Search for the cell housing the specified text and yield its (x, y) center coordinate. 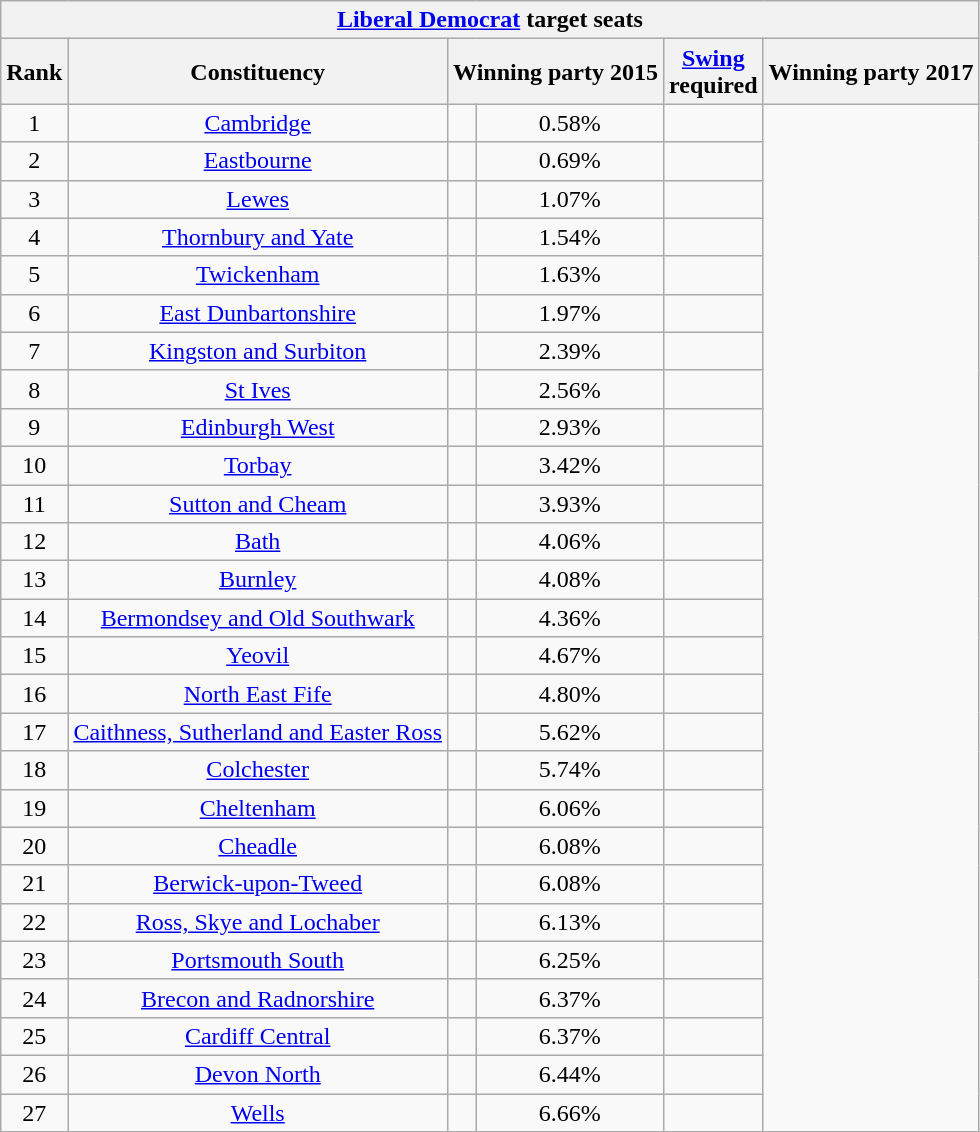
6.13% (570, 922)
15 (34, 656)
4.80% (570, 694)
17 (34, 732)
24 (34, 998)
3.93% (570, 503)
1 (34, 123)
4.67% (570, 656)
North East Fife (258, 694)
4.36% (570, 618)
11 (34, 503)
23 (34, 960)
5.62% (570, 732)
12 (34, 542)
1.07% (570, 199)
2.56% (570, 389)
Caithness, Sutherland and Easter Ross (258, 732)
4.06% (570, 542)
27 (34, 1113)
St Ives (258, 389)
Eastbourne (258, 161)
Bath (258, 542)
Swingrequired (714, 72)
Winning party 2015 (556, 72)
Torbay (258, 465)
0.58% (570, 123)
Lewes (258, 199)
5 (34, 275)
Devon North (258, 1074)
3 (34, 199)
Edinburgh West (258, 427)
18 (34, 770)
6.66% (570, 1113)
5.74% (570, 770)
26 (34, 1074)
0.69% (570, 161)
13 (34, 580)
10 (34, 465)
Colchester (258, 770)
1.63% (570, 275)
3.42% (570, 465)
8 (34, 389)
Winning party 2017 (871, 72)
Constituency (258, 72)
9 (34, 427)
East Dunbartonshire (258, 313)
Bermondsey and Old Southwark (258, 618)
Cardiff Central (258, 1036)
Rank (34, 72)
4 (34, 237)
14 (34, 618)
Cheltenham (258, 808)
Wells (258, 1113)
2.39% (570, 351)
7 (34, 351)
1.97% (570, 313)
22 (34, 922)
4.08% (570, 580)
2 (34, 161)
6.06% (570, 808)
25 (34, 1036)
Yeovil (258, 656)
Cheadle (258, 846)
19 (34, 808)
Portsmouth South (258, 960)
Brecon and Radnorshire (258, 998)
Sutton and Cheam (258, 503)
1.54% (570, 237)
Burnley (258, 580)
Kingston and Surbiton (258, 351)
2.93% (570, 427)
6.44% (570, 1074)
Thornbury and Yate (258, 237)
Berwick-upon-Tweed (258, 884)
6.25% (570, 960)
Liberal Democrat target seats (490, 20)
Ross, Skye and Lochaber (258, 922)
21 (34, 884)
6 (34, 313)
20 (34, 846)
Cambridge (258, 123)
16 (34, 694)
Twickenham (258, 275)
